Return the (x, y) coordinate for the center point of the cell that contains the specified text.  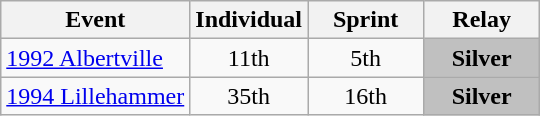
Sprint (366, 20)
1994 Lillehammer (96, 96)
Event (96, 20)
1992 Albertville (96, 58)
11th (249, 58)
5th (366, 58)
16th (366, 96)
Individual (249, 20)
35th (249, 96)
Relay (482, 20)
